Determine the (x, y) coordinate at the center of the cell enclosing the given text.  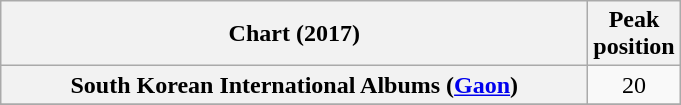
South Korean International Albums (Gaon) (294, 85)
Peakposition (634, 34)
20 (634, 85)
Chart (2017) (294, 34)
